Search for the cell housing the specified text and yield its (X, Y) center coordinate. 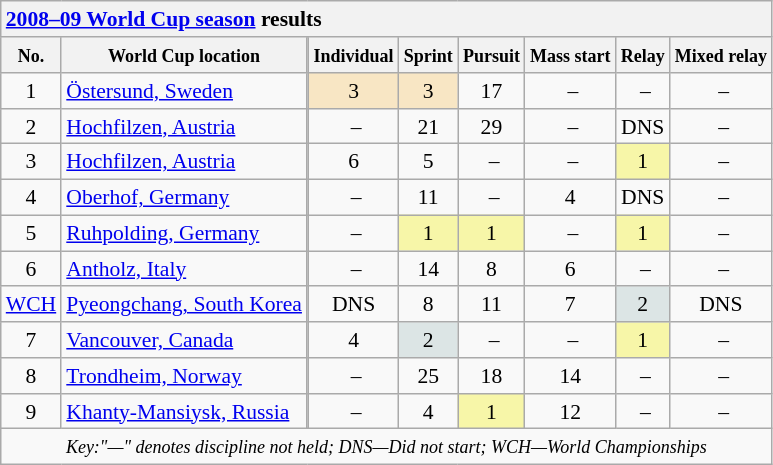
No. (31, 55)
Sprint (428, 55)
Oberhof, Germany (184, 197)
Ruhpolding, Germany (184, 233)
2008–09 World Cup season results (386, 19)
World Cup location (184, 55)
Key:"—" denotes discipline not held; DNS—Did not start; WCH—World Championships (386, 447)
18 (492, 376)
12 (570, 411)
Mixed relay (721, 55)
Mass start (570, 55)
Individual (353, 55)
WCH (31, 304)
Antholz, Italy (184, 269)
25 (428, 376)
Trondheim, Norway (184, 376)
Pursuit (492, 55)
21 (428, 126)
9 (31, 411)
29 (492, 126)
17 (492, 91)
Relay (643, 55)
Vancouver, Canada (184, 340)
Khanty-Mansiysk, Russia (184, 411)
Pyeongchang, South Korea (184, 304)
Östersund, Sweden (184, 91)
